Return the [X, Y] coordinate for the center point of the cell that contains the specified text.  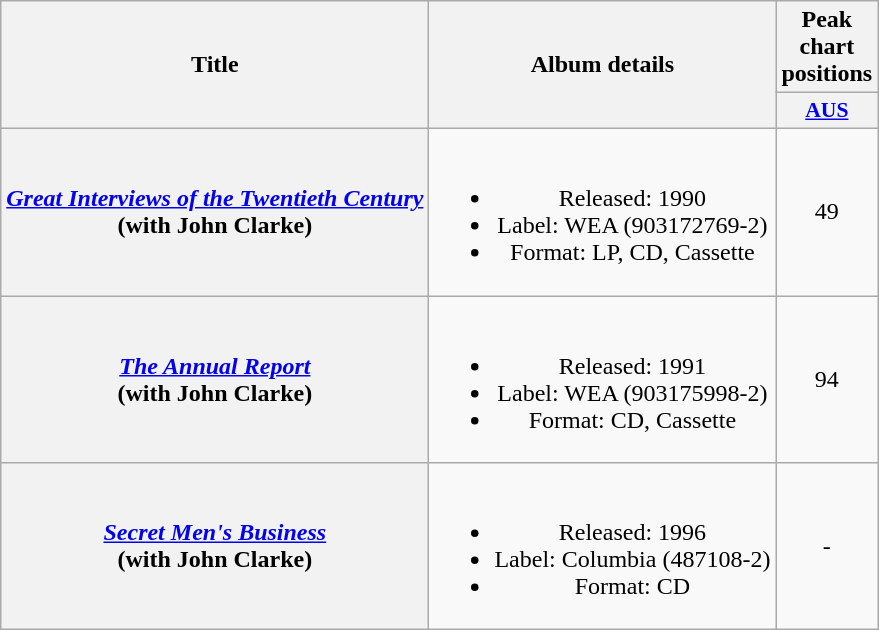
Title [215, 65]
Great Interviews of the Twentieth Century (with John Clarke) [215, 212]
Album details [602, 65]
The Annual Report (with John Clarke) [215, 380]
94 [827, 380]
49 [827, 212]
Secret Men's Business (with John Clarke) [215, 546]
Released: 1996Label: Columbia (487108-2)Format: CD [602, 546]
Released: 1990Label: WEA (903172769-2)Format: LP, CD, Cassette [602, 212]
Peak chart positions [827, 47]
AUS [827, 111]
Released: 1991Label: WEA (903175998-2)Format: CD, Cassette [602, 380]
- [827, 546]
